Capture the cell that displays the provided text and extract its [x, y] central coordinate. 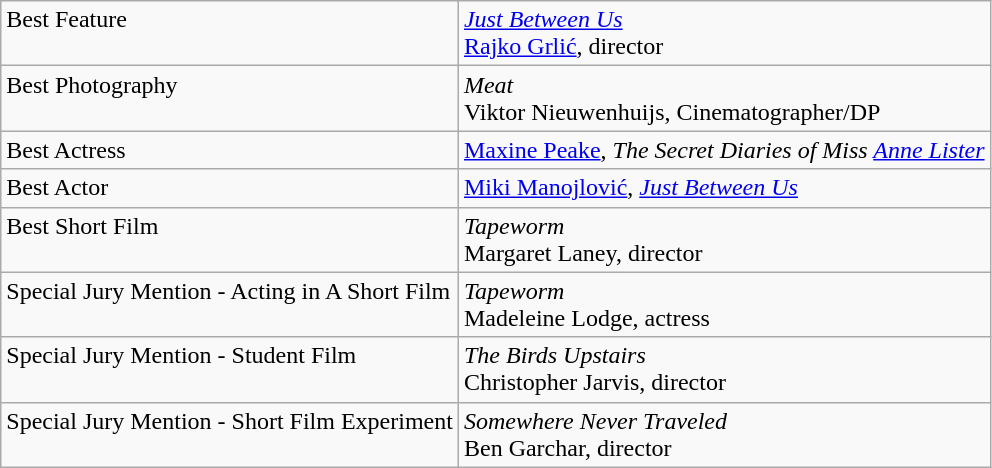
Special Jury Mention - Short Film Experiment [230, 434]
Just Between UsRajko Grlić, director [724, 34]
Special Jury Mention - Student Film [230, 370]
Maxine Peake, The Secret Diaries of Miss Anne Lister [724, 150]
TapewormMargaret Laney, director [724, 240]
Special Jury Mention - Acting in A Short Film [230, 304]
Best Feature [230, 34]
Miki Manojlović, Just Between Us [724, 188]
MeatViktor Nieuwenhuijs, Cinematographer/DP [724, 98]
Best Actress [230, 150]
Best Short Film [230, 240]
Best Photography [230, 98]
TapewormMadeleine Lodge, actress [724, 304]
The Birds UpstairsChristopher Jarvis, director [724, 370]
Somewhere Never TraveledBen Garchar, director [724, 434]
Best Actor [230, 188]
